Identify which cell holds the provided text, then report its [X, Y] central coordinate. 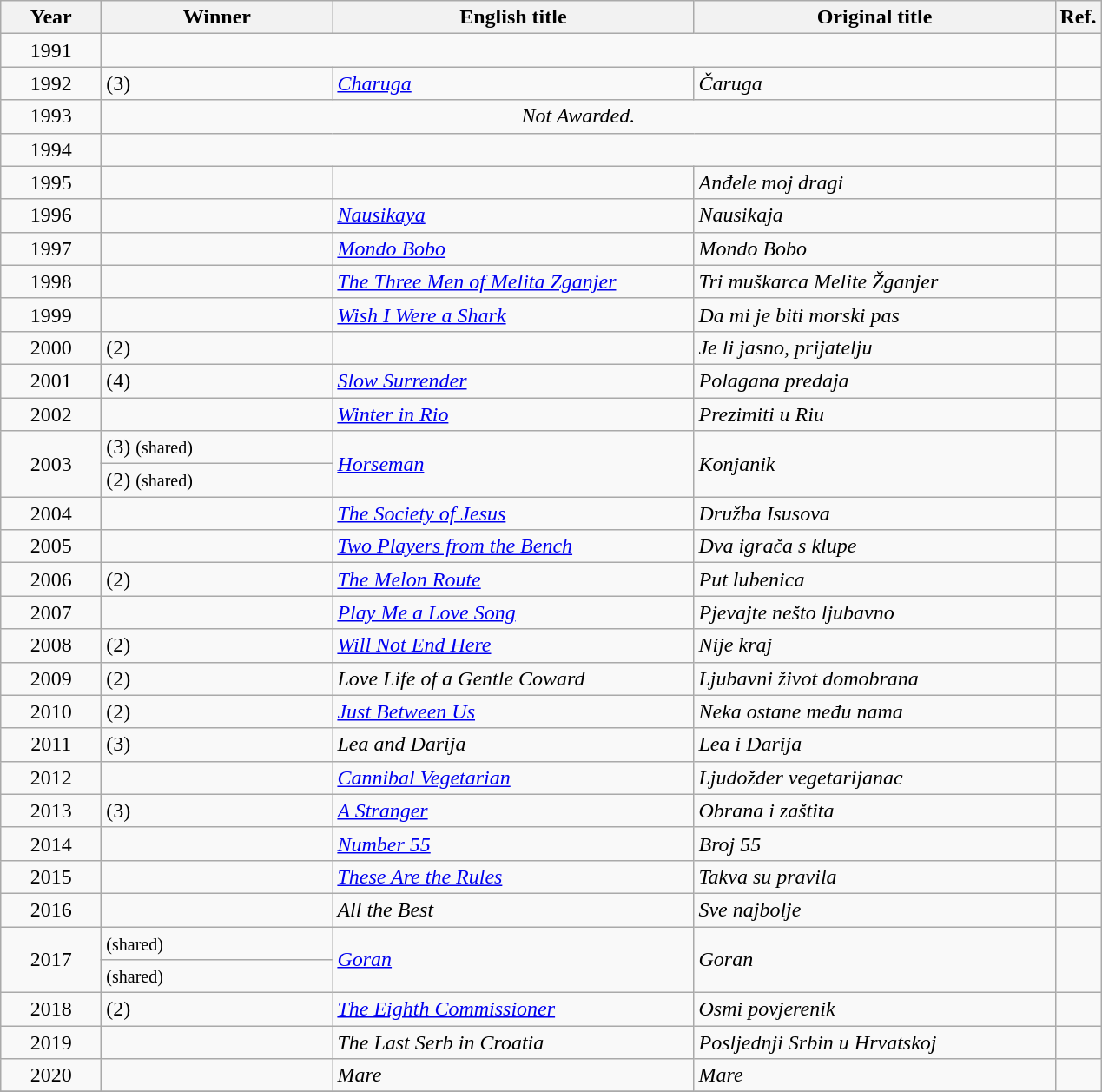
2015 [51, 877]
Love Life of a Gentle Coward [513, 678]
Da mi je biti morski pas [874, 314]
2000 [51, 347]
All the Best [513, 910]
2006 [51, 579]
2010 [51, 711]
Konjanik [874, 464]
Two Players from the Bench [513, 546]
The Three Men of Melita Zganjer [513, 281]
2011 [51, 745]
Obrana i zaštita [874, 811]
1993 [51, 116]
2019 [51, 1042]
Posljednji Srbin u Hrvatskoj [874, 1042]
Je li jasno, prijatelju [874, 347]
Play Me a Love Song [513, 612]
2014 [51, 844]
(2) (shared) [217, 480]
Nausikaya [513, 215]
Polagana predaja [874, 381]
2002 [51, 414]
1991 [51, 50]
Ljudožder vegetarijanac [874, 778]
2005 [51, 546]
Will Not End Here [513, 645]
Nausikaja [874, 215]
2009 [51, 678]
Ref. [1079, 17]
Original title [874, 17]
Number 55 [513, 844]
1992 [51, 83]
Osmi povjerenik [874, 1009]
Slow Surrender [513, 381]
1997 [51, 248]
Prezimiti u Riu [874, 414]
(3) (shared) [217, 447]
2004 [51, 513]
2016 [51, 910]
Pjevajte nešto ljubavno [874, 612]
The Society of Jesus [513, 513]
Not Awarded. [578, 116]
2013 [51, 811]
Put lubenica [874, 579]
Anđele moj dragi [874, 182]
2012 [51, 778]
(4) [217, 381]
1996 [51, 215]
Year [51, 17]
Sve najbolje [874, 910]
1998 [51, 281]
2018 [51, 1009]
Ljubavni život domobrana [874, 678]
Dva igrača s klupe [874, 546]
2001 [51, 381]
English title [513, 17]
1999 [51, 314]
Družba Isusova [874, 513]
Nije kraj [874, 645]
2003 [51, 464]
2007 [51, 612]
Cannibal Vegetarian [513, 778]
2020 [51, 1075]
Horseman [513, 464]
2017 [51, 959]
Tri muškarca Melite Žganjer [874, 281]
These Are the Rules [513, 877]
2008 [51, 645]
The Last Serb in Croatia [513, 1042]
Winner [217, 17]
1994 [51, 149]
A Stranger [513, 811]
Neka ostane među nama [874, 711]
Just Between Us [513, 711]
Čaruga [874, 83]
Lea and Darija [513, 745]
Lea i Darija [874, 745]
1995 [51, 182]
Broj 55 [874, 844]
The Eighth Commissioner [513, 1009]
Winter in Rio [513, 414]
Charuga [513, 83]
The Melon Route [513, 579]
Takva su pravila [874, 877]
Wish I Were a Shark [513, 314]
